Return the [x, y] coordinate for the center point of the cell that contains the specified text.  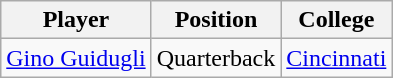
Player [76, 20]
College [336, 20]
Gino Guidugli [76, 58]
Cincinnati [336, 58]
Quarterback [216, 58]
Position [216, 20]
